Detect which cell encompasses the target text, then output its [X, Y] center coordinate. 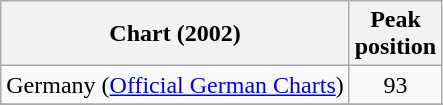
Peakposition [395, 34]
Germany (Official German Charts) [175, 85]
Chart (2002) [175, 34]
93 [395, 85]
